Capture the cell that displays the provided text and extract its (x, y) central coordinate. 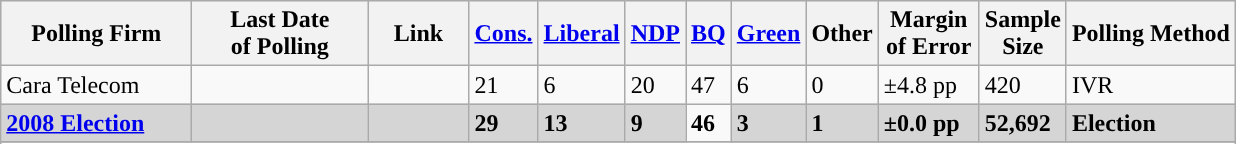
Link (418, 34)
Green (768, 34)
47 (709, 85)
±4.8 pp (928, 85)
Last Dateof Polling (280, 34)
Cara Telecom (96, 85)
±0.0 pp (928, 123)
13 (582, 123)
9 (655, 123)
2008 Election (96, 123)
BQ (709, 34)
3 (768, 123)
52,692 (1022, 123)
Polling Firm (96, 34)
Other (842, 34)
Election (1150, 123)
1 (842, 123)
Polling Method (1150, 34)
20 (655, 85)
420 (1022, 85)
0 (842, 85)
21 (504, 85)
Liberal (582, 34)
IVR (1150, 85)
Marginof Error (928, 34)
Cons. (504, 34)
NDP (655, 34)
29 (504, 123)
SampleSize (1022, 34)
46 (709, 123)
